From the cell containing the given text, extract its center point as [X, Y] coordinate. 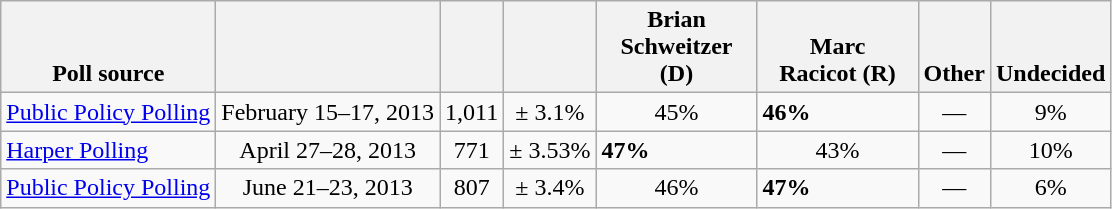
10% [1050, 150]
45% [676, 112]
807 [472, 188]
1,011 [472, 112]
± 3.4% [550, 188]
BrianSchweitzer (D) [676, 47]
771 [472, 150]
Poll source [108, 47]
Other [954, 47]
Harper Polling [108, 150]
February 15–17, 2013 [328, 112]
9% [1050, 112]
April 27–28, 2013 [328, 150]
MarcRacicot (R) [838, 47]
43% [838, 150]
6% [1050, 188]
June 21–23, 2013 [328, 188]
Undecided [1050, 47]
± 3.1% [550, 112]
± 3.53% [550, 150]
